Output the [x, y] coordinate of the center of the cell containing the given text.  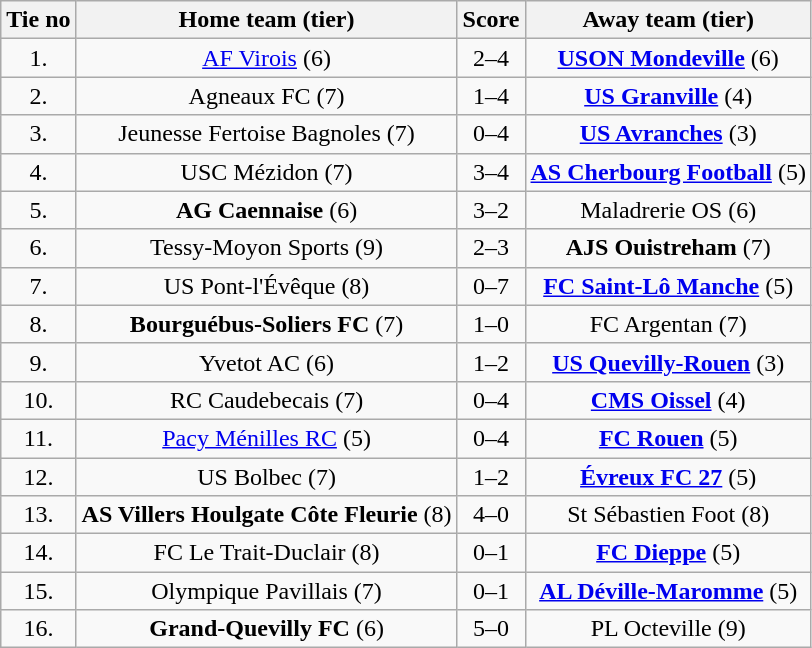
4. [38, 172]
Tessy-Moyon Sports (9) [266, 248]
US Pont-l'Évêque (8) [266, 286]
USC Mézidon (7) [266, 172]
Score [491, 20]
PL Octeville (9) [668, 629]
St Sébastien Foot (8) [668, 515]
Home team (tier) [266, 20]
FC Rouen (5) [668, 438]
2–3 [491, 248]
AF Virois (6) [266, 58]
FC Le Trait-Duclair (8) [266, 553]
AS Villers Houlgate Côte Fleurie (8) [266, 515]
7. [38, 286]
3–4 [491, 172]
Yvetot AC (6) [266, 362]
13. [38, 515]
Olympique Pavillais (7) [266, 591]
AL Déville-Maromme (5) [668, 591]
6. [38, 248]
US Avranches (3) [668, 134]
5. [38, 210]
Bourguébus-Soliers FC (7) [266, 324]
1. [38, 58]
4–0 [491, 515]
2–4 [491, 58]
0–7 [491, 286]
1–4 [491, 96]
Away team (tier) [668, 20]
FC Argentan (7) [668, 324]
14. [38, 553]
CMS Oissel (4) [668, 400]
8. [38, 324]
3. [38, 134]
Pacy Ménilles RC (5) [266, 438]
AG Caennaise (6) [266, 210]
Jeunesse Fertoise Bagnoles (7) [266, 134]
RC Caudebecais (7) [266, 400]
16. [38, 629]
FC Dieppe (5) [668, 553]
12. [38, 477]
Évreux FC 27 (5) [668, 477]
Agneaux FC (7) [266, 96]
US Granville (4) [668, 96]
9. [38, 362]
USON Mondeville (6) [668, 58]
Tie no [38, 20]
11. [38, 438]
AJS Ouistreham (7) [668, 248]
US Quevilly-Rouen (3) [668, 362]
5–0 [491, 629]
10. [38, 400]
15. [38, 591]
US Bolbec (7) [266, 477]
1–0 [491, 324]
Maladrerie OS (6) [668, 210]
FC Saint-Lô Manche (5) [668, 286]
AS Cherbourg Football (5) [668, 172]
3–2 [491, 210]
Grand-Quevilly FC (6) [266, 629]
2. [38, 96]
